Find where the given text appears and provide that cell's center as [x, y] coordinate. 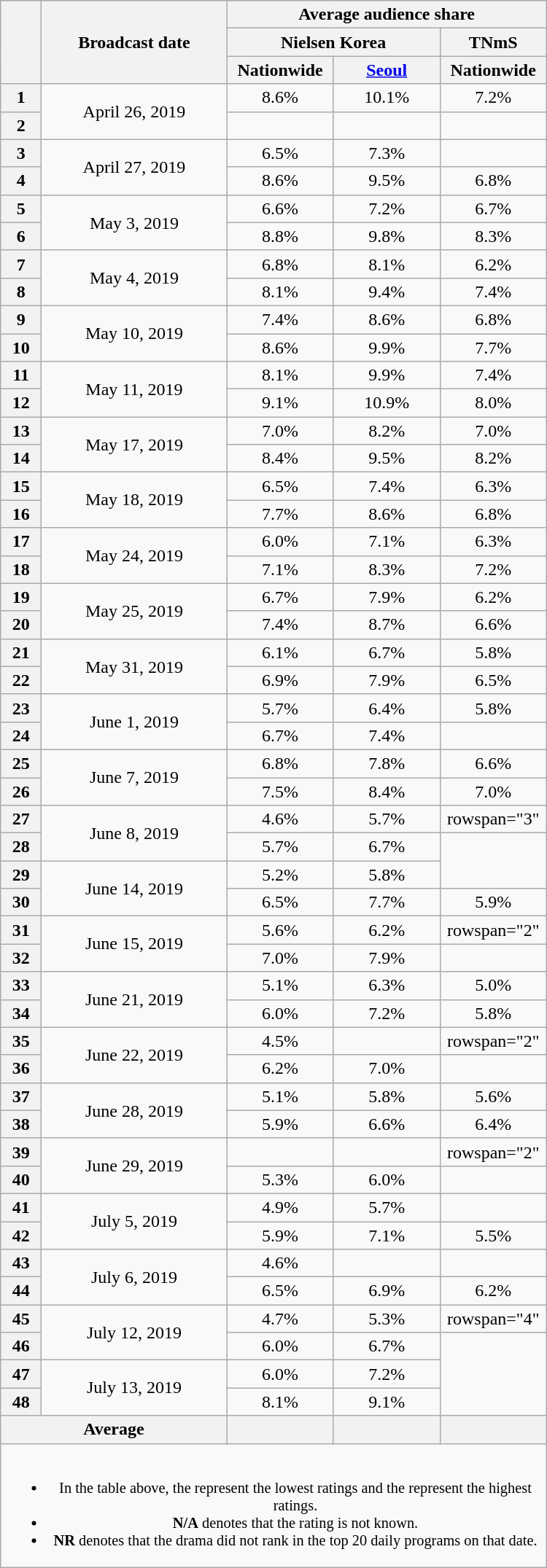
5.5% [493, 1236]
8.7% [387, 625]
28 [21, 847]
June 7, 2019 [134, 777]
46 [21, 1346]
17 [21, 542]
Average [114, 1429]
35 [21, 1041]
7.3% [387, 153]
8.8% [280, 236]
36 [21, 1069]
23 [21, 708]
May 10, 2019 [134, 333]
44 [21, 1291]
26 [21, 791]
Nielsen Korea [333, 42]
July 12, 2019 [134, 1333]
June 8, 2019 [134, 833]
15 [21, 486]
5.2% [280, 875]
11 [21, 375]
4.5% [280, 1041]
27 [21, 819]
May 17, 2019 [134, 445]
39 [21, 1152]
May 31, 2019 [134, 666]
May 11, 2019 [134, 389]
30 [21, 902]
4 [21, 181]
47 [21, 1374]
5 [21, 208]
July 5, 2019 [134, 1221]
42 [21, 1236]
2 [21, 125]
July 6, 2019 [134, 1277]
43 [21, 1263]
May 24, 2019 [134, 555]
8 [21, 292]
May 25, 2019 [134, 611]
34 [21, 1013]
6.1% [280, 652]
Average audience share [387, 15]
May 18, 2019 [134, 500]
18 [21, 569]
14 [21, 459]
24 [21, 736]
38 [21, 1124]
June 22, 2019 [134, 1055]
TNmS [493, 42]
June 15, 2019 [134, 944]
9 [21, 319]
5.0% [493, 986]
41 [21, 1207]
9.8% [387, 236]
16 [21, 514]
37 [21, 1096]
May 3, 2019 [134, 222]
20 [21, 625]
10.9% [387, 403]
21 [21, 652]
rowspan="4" [493, 1319]
April 27, 2019 [134, 167]
19 [21, 597]
48 [21, 1402]
45 [21, 1319]
6 [21, 236]
June 1, 2019 [134, 722]
Broadcast date [134, 42]
June 28, 2019 [134, 1110]
rowspan="3" [493, 819]
June 21, 2019 [134, 999]
3 [21, 153]
July 13, 2019 [134, 1388]
7.8% [387, 763]
40 [21, 1179]
10 [21, 348]
April 26, 2019 [134, 112]
7 [21, 264]
7.5% [280, 791]
8.0% [493, 403]
13 [21, 431]
4.7% [280, 1319]
4.9% [280, 1207]
Seoul [387, 70]
1 [21, 98]
29 [21, 875]
12 [21, 403]
June 29, 2019 [134, 1166]
32 [21, 958]
June 14, 2019 [134, 889]
31 [21, 930]
9.4% [387, 292]
10.1% [387, 98]
22 [21, 680]
May 4, 2019 [134, 278]
25 [21, 763]
33 [21, 986]
